From the cell containing the given text, extract its center point as [X, Y] coordinate. 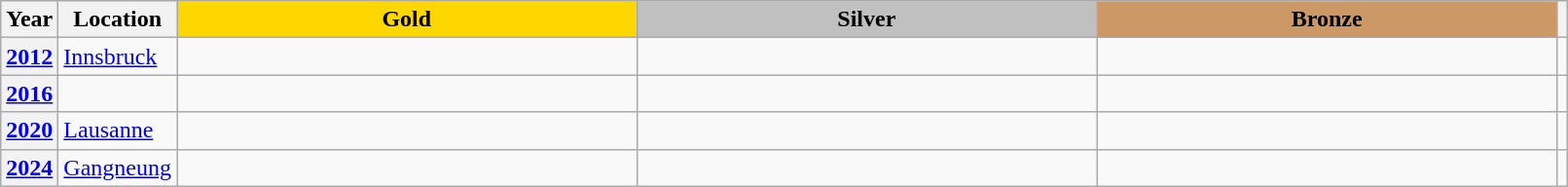
2020 [29, 131]
Bronze [1328, 19]
Gold [407, 19]
2016 [29, 93]
Year [29, 19]
2024 [29, 168]
Innsbruck [118, 56]
2012 [29, 56]
Lausanne [118, 131]
Silver [866, 19]
Location [118, 19]
Gangneung [118, 168]
